Extract the [X, Y] coordinate from the center of the cell holding the provided text.  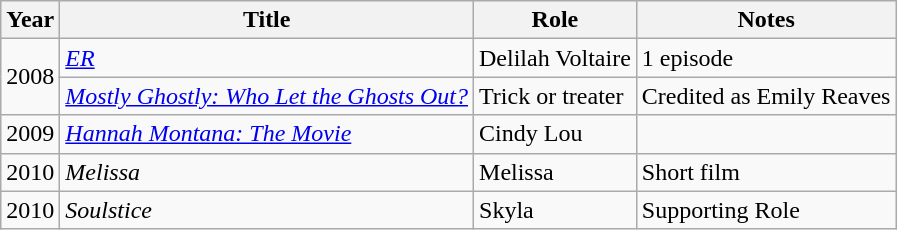
Delilah Voltaire [556, 58]
1 episode [766, 58]
Supporting Role [766, 210]
2008 [30, 77]
Hannah Montana: The Movie [267, 134]
Credited as Emily Reaves [766, 96]
Role [556, 20]
Mostly Ghostly: Who Let the Ghosts Out? [267, 96]
Short film [766, 172]
Skyla [556, 210]
Year [30, 20]
Soulstice [267, 210]
Notes [766, 20]
Title [267, 20]
Trick or treater [556, 96]
Cindy Lou [556, 134]
2009 [30, 134]
ER [267, 58]
